Find where the given text appears and provide that cell's center as (X, Y) coordinate. 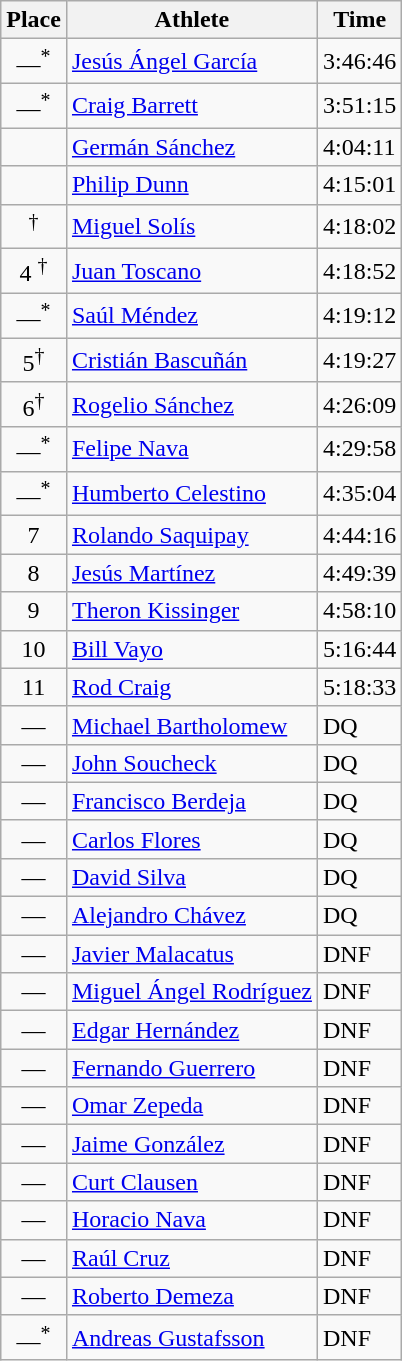
4:26:09 (359, 404)
Juan Toscano (192, 272)
4:15:01 (359, 185)
Javier Malacatus (192, 954)
4:18:02 (359, 226)
4:19:12 (359, 316)
Edgar Hernández (192, 1030)
Jaime González (192, 1144)
4:04:11 (359, 147)
Rolando Saquipay (192, 535)
Humberto Celestino (192, 494)
3:51:15 (359, 106)
Jesús Ángel García (192, 62)
8 (34, 573)
Philip Dunn (192, 185)
Germán Sánchez (192, 147)
John Soucheck (192, 763)
Raúl Cruz (192, 1258)
Francisco Berdeja (192, 801)
3:46:46 (359, 62)
7 (34, 535)
4:19:27 (359, 360)
Saúl Méndez (192, 316)
Omar Zepeda (192, 1106)
6† (34, 404)
† (34, 226)
Alejandro Chávez (192, 916)
Michael Bartholomew (192, 725)
Horacio Nava (192, 1220)
5:16:44 (359, 649)
Craig Barrett (192, 106)
Rod Craig (192, 687)
Cristián Bascuñán (192, 360)
Bill Vayo (192, 649)
11 (34, 687)
Carlos Flores (192, 839)
4:49:39 (359, 573)
Rogelio Sánchez (192, 404)
Miguel Ángel Rodríguez (192, 992)
4:44:16 (359, 535)
4:29:58 (359, 450)
Athlete (192, 20)
9 (34, 611)
Miguel Solís (192, 226)
4 † (34, 272)
David Silva (192, 877)
5:18:33 (359, 687)
Felipe Nava (192, 450)
Jesús Martínez (192, 573)
Andreas Gustafsson (192, 1338)
Roberto Demeza (192, 1296)
4:18:52 (359, 272)
4:58:10 (359, 611)
Fernando Guerrero (192, 1068)
4:35:04 (359, 494)
Time (359, 20)
10 (34, 649)
5† (34, 360)
Curt Clausen (192, 1182)
Theron Kissinger (192, 611)
Place (34, 20)
